Search for the cell housing the specified text and yield its [x, y] center coordinate. 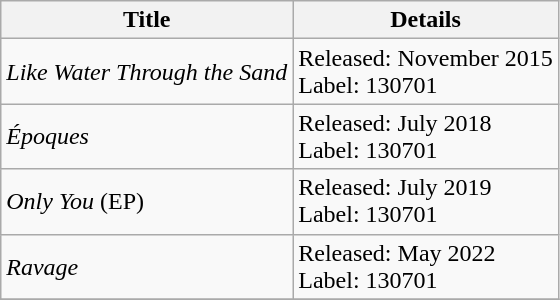
Released: November 2015Label: 130701 [426, 72]
Like Water Through the Sand [147, 72]
Released: July 2018Label: 130701 [426, 136]
Details [426, 20]
Époques [147, 136]
Released: May 2022Label: 130701 [426, 266]
Only You (EP) [147, 202]
Title [147, 20]
Released: July 2019Label: 130701 [426, 202]
Ravage [147, 266]
